Detect which cell encompasses the target text, then output its [X, Y] center coordinate. 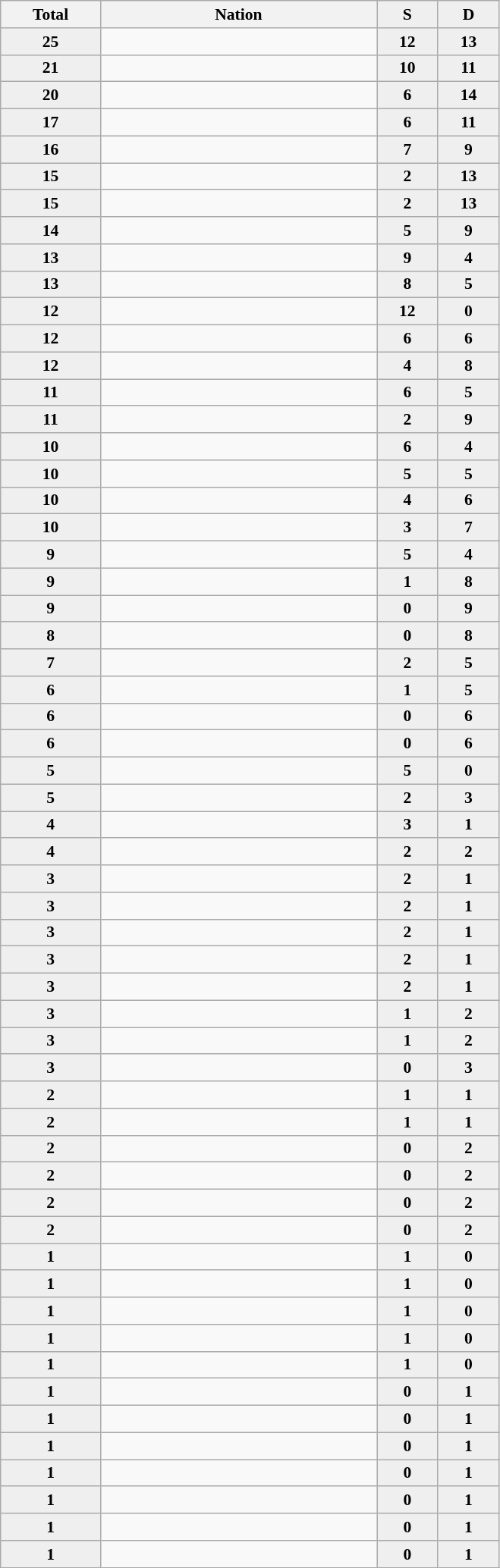
21 [51, 68]
S [407, 14]
25 [51, 42]
16 [51, 149]
Total [51, 14]
D [469, 14]
20 [51, 96]
17 [51, 123]
Nation [238, 14]
